Return the (X, Y) coordinate for the center point of the cell that contains the specified text.  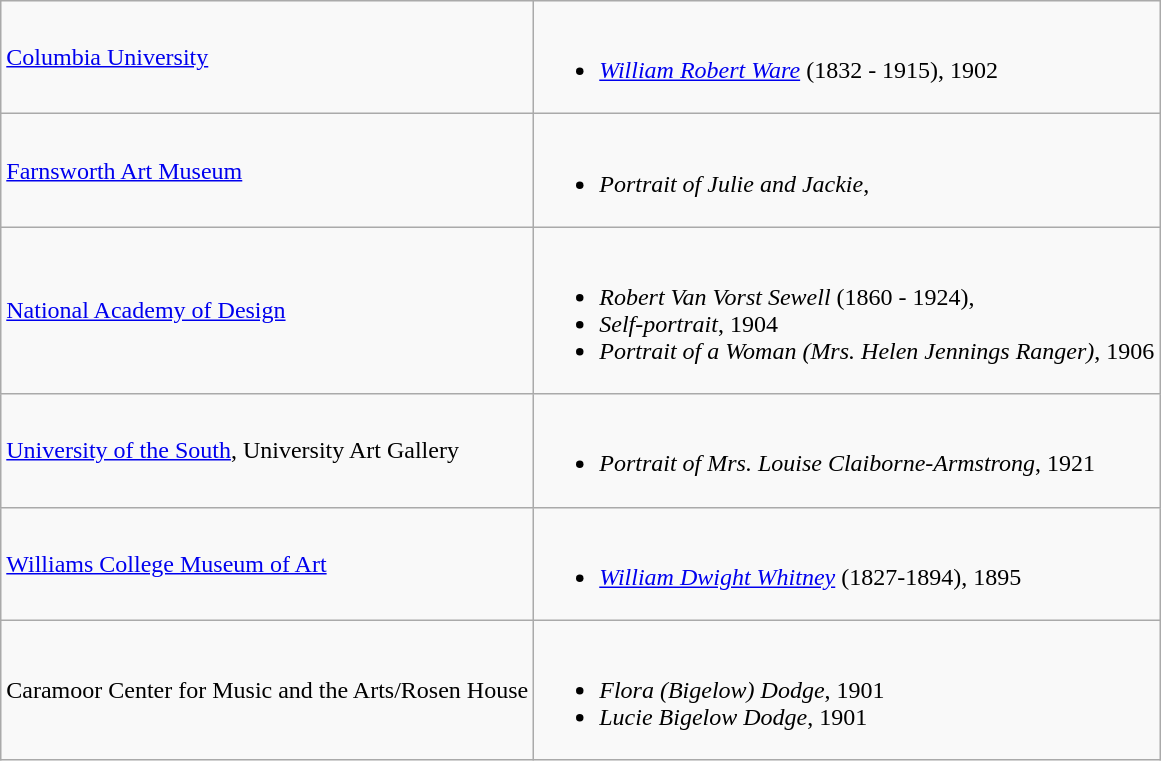
National Academy of Design (268, 310)
Caramoor Center for Music and the Arts/Rosen House (268, 690)
Portrait of Julie and Jackie, (847, 170)
Columbia University (268, 58)
University of the South, University Art Gallery (268, 450)
Williams College Museum of Art (268, 564)
Farnsworth Art Museum (268, 170)
Portrait of Mrs. Louise Claiborne-Armstrong, 1921 (847, 450)
Flora (Bigelow) Dodge, 1901Lucie Bigelow Dodge, 1901 (847, 690)
William Dwight Whitney (1827-1894), 1895 (847, 564)
William Robert Ware (1832 - 1915), 1902 (847, 58)
Robert Van Vorst Sewell (1860 - 1924), Self-portrait, 1904Portrait of a Woman (Mrs. Helen Jennings Ranger), 1906 (847, 310)
